Return the [x, y] coordinate for the center point of the cell that contains the specified text.  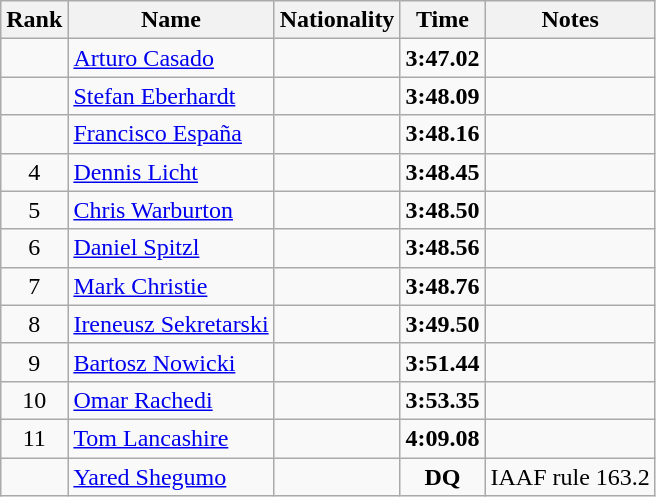
6 [34, 248]
Francisco España [171, 134]
4 [34, 172]
Time [442, 20]
3:48.50 [442, 210]
10 [34, 400]
5 [34, 210]
3:48.09 [442, 96]
3:48.56 [442, 248]
DQ [442, 477]
Tom Lancashire [171, 438]
3:53.35 [442, 400]
IAAF rule 163.2 [570, 477]
3:48.16 [442, 134]
3:48.76 [442, 286]
Yared Shegumo [171, 477]
Mark Christie [171, 286]
Omar Rachedi [171, 400]
Chris Warburton [171, 210]
11 [34, 438]
7 [34, 286]
Nationality [337, 20]
Bartosz Nowicki [171, 362]
Dennis Licht [171, 172]
Daniel Spitzl [171, 248]
Arturo Casado [171, 58]
9 [34, 362]
Ireneusz Sekretarski [171, 324]
3:47.02 [442, 58]
Notes [570, 20]
Name [171, 20]
Rank [34, 20]
Stefan Eberhardt [171, 96]
3:51.44 [442, 362]
3:49.50 [442, 324]
3:48.45 [442, 172]
8 [34, 324]
4:09.08 [442, 438]
